Determine the (x, y) coordinate at the center of the cell enclosing the given text.  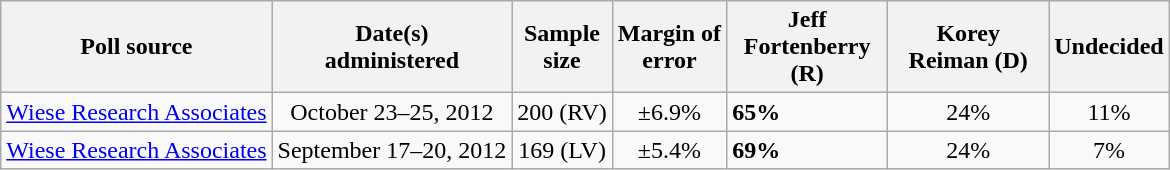
65% (808, 112)
11% (1109, 112)
October 23–25, 2012 (392, 112)
JeffFortenberry (R) (808, 47)
KoreyReiman (D) (968, 47)
Undecided (1109, 47)
7% (1109, 150)
±5.4% (669, 150)
Date(s)administered (392, 47)
September 17–20, 2012 (392, 150)
169 (LV) (562, 150)
Poll source (136, 47)
200 (RV) (562, 112)
Samplesize (562, 47)
69% (808, 150)
±6.9% (669, 112)
Margin of error (669, 47)
